Provide the (X, Y) coordinate of the cell's center where the given text is located.  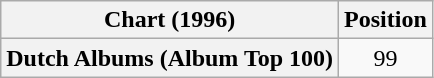
Chart (1996) (170, 20)
Position (386, 20)
99 (386, 58)
Dutch Albums (Album Top 100) (170, 58)
